Capture the cell that displays the provided text and extract its (X, Y) central coordinate. 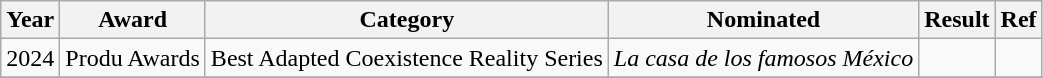
Category (406, 20)
2024 (30, 58)
Best Adapted Coexistence Reality Series (406, 58)
Produ Awards (133, 58)
Ref (1018, 20)
Award (133, 20)
Year (30, 20)
Nominated (763, 20)
Result (957, 20)
La casa de los famosos México (763, 58)
